Detect which cell encompasses the target text, then output its (x, y) center coordinate. 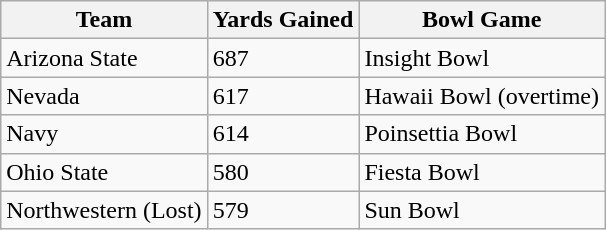
580 (283, 172)
579 (283, 210)
Northwestern (Lost) (104, 210)
Hawaii Bowl (overtime) (482, 96)
Poinsettia Bowl (482, 134)
Yards Gained (283, 20)
617 (283, 96)
Bowl Game (482, 20)
Ohio State (104, 172)
Arizona State (104, 58)
Sun Bowl (482, 210)
Fiesta Bowl (482, 172)
Navy (104, 134)
Team (104, 20)
Nevada (104, 96)
687 (283, 58)
Insight Bowl (482, 58)
614 (283, 134)
